Search for the cell housing the specified text and yield its [x, y] center coordinate. 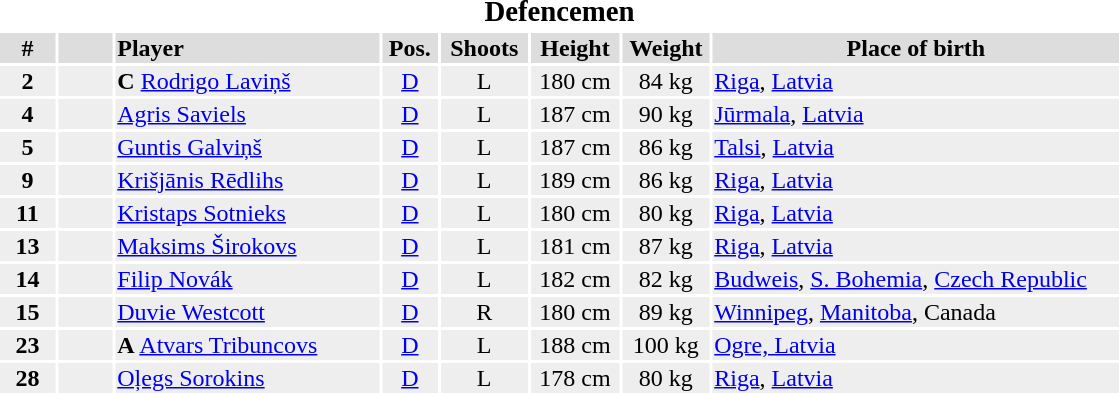
Duvie Westcott [248, 312]
23 [28, 345]
14 [28, 279]
189 cm [575, 180]
100 kg [666, 345]
87 kg [666, 246]
13 [28, 246]
Player [248, 48]
Maksims Širokovs [248, 246]
R [484, 312]
181 cm [575, 246]
Agris Saviels [248, 114]
Jūrmala, Latvia [916, 114]
178 cm [575, 378]
182 cm [575, 279]
2 [28, 81]
Talsi, Latvia [916, 147]
Filip Novák [248, 279]
4 [28, 114]
A Atvars Tribuncovs [248, 345]
Weight [666, 48]
5 [28, 147]
84 kg [666, 81]
11 [28, 213]
Place of birth [916, 48]
82 kg [666, 279]
188 cm [575, 345]
28 [28, 378]
# [28, 48]
Height [575, 48]
9 [28, 180]
15 [28, 312]
Kristaps Sotnieks [248, 213]
Ogre, Latvia [916, 345]
C Rodrigo Laviņš [248, 81]
89 kg [666, 312]
Oļegs Sorokins [248, 378]
Krišjānis Rēdlihs [248, 180]
90 kg [666, 114]
Pos. [410, 48]
Guntis Galviņš [248, 147]
Winnipeg, Manitoba, Canada [916, 312]
Budweis, S. Bohemia, Czech Republic [916, 279]
Shoots [484, 48]
